Return [x, y] of the center of cell containing provided text 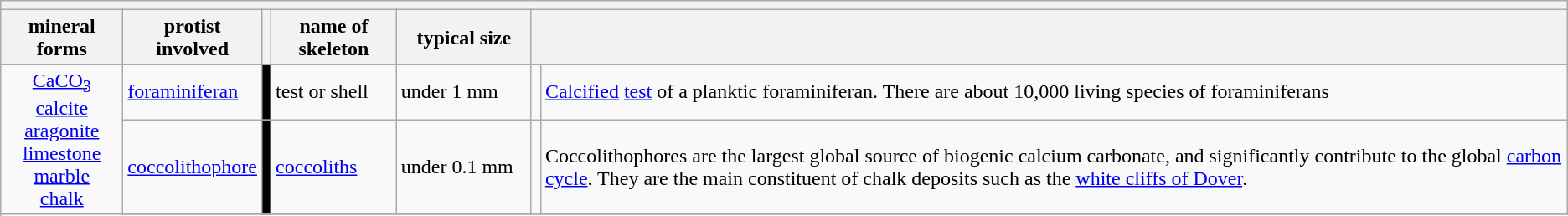
coccoliths [334, 167]
test or shell [334, 92]
protistinvolved [193, 37]
under 0.1 mm [464, 167]
mineralforms [62, 37]
Calcified test of a planktic foraminiferan. There are about 10,000 living species of foraminiferans [1054, 92]
name of skeleton [334, 37]
under 1 mm [464, 92]
coccolithophore [193, 167]
CaCO3calcitearagonitelimestonemarblechalk [62, 139]
typical size [464, 37]
foraminiferan [193, 92]
